Pinpoint the cell where the given text exists, returning its (X, Y) midpoint coordinate. 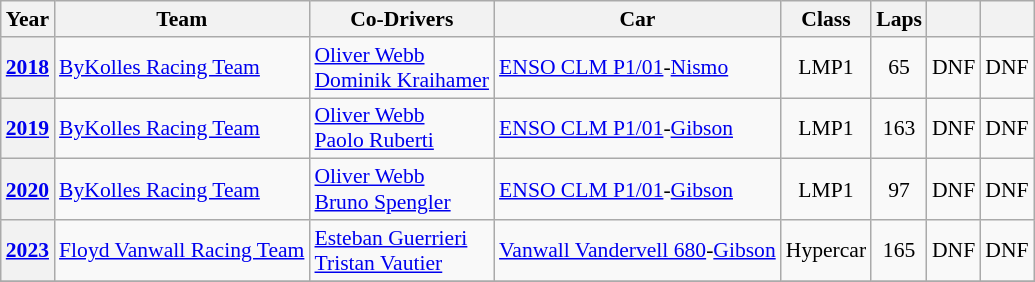
Oliver Webb Paolo Ruberti (402, 128)
Oliver Webb Dominik Kraihamer (402, 68)
2023 (28, 250)
Class (826, 19)
65 (899, 68)
Hypercar (826, 250)
Esteban Guerrieri Tristan Vautier (402, 250)
Car (638, 19)
2020 (28, 190)
Year (28, 19)
2018 (28, 68)
Floyd Vanwall Racing Team (182, 250)
ENSO CLM P1/01-Nismo (638, 68)
Team (182, 19)
Oliver Webb Bruno Spengler (402, 190)
165 (899, 250)
Vanwall Vandervell 680-Gibson (638, 250)
Laps (899, 19)
2019 (28, 128)
Co-Drivers (402, 19)
97 (899, 190)
163 (899, 128)
